For the text-containing cell, return its midpoint in [x, y] coordinate format. 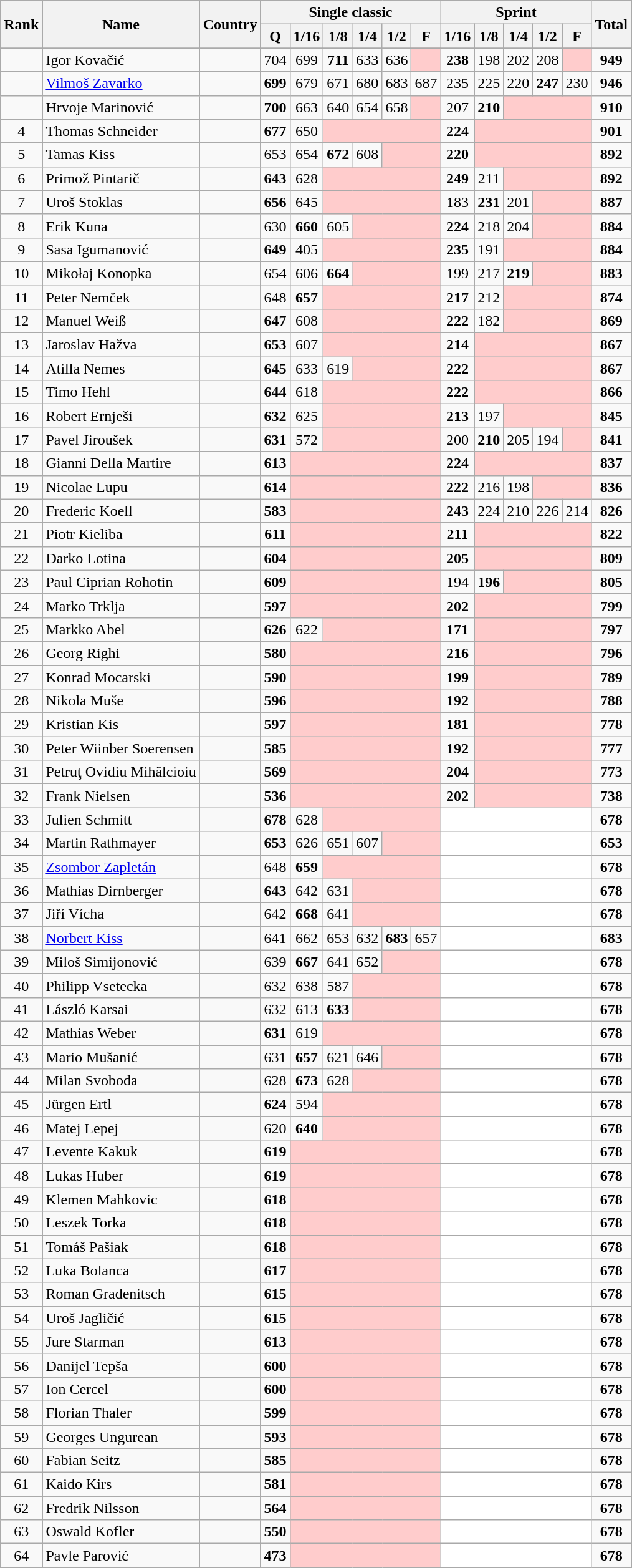
869 [611, 321]
57 [21, 1389]
Rank [21, 24]
650 [307, 131]
8 [21, 226]
711 [338, 60]
949 [611, 60]
Levente Kakuk [121, 1152]
13 [21, 345]
Jiří Vícha [121, 914]
Tomáš Pašiak [121, 1247]
29 [21, 725]
31 [21, 772]
Georg Righi [121, 653]
200 [457, 440]
27 [21, 677]
17 [21, 440]
652 [368, 962]
Primož Pintarič [121, 178]
15 [21, 392]
231 [489, 202]
Klemen Mahkovic [121, 1199]
33 [21, 820]
672 [338, 155]
Single classic [350, 12]
797 [611, 629]
587 [338, 985]
Fredrik Nilsson [121, 1508]
Sasa Igumanović [121, 249]
910 [611, 107]
23 [21, 582]
Vilmoš Zavarko [121, 84]
Mario Mušanić [121, 1057]
249 [457, 178]
836 [611, 487]
47 [21, 1152]
226 [547, 511]
52 [21, 1270]
Miloš Simijonović [121, 962]
Nikola Muše [121, 701]
887 [611, 202]
10 [21, 273]
40 [21, 985]
Igor Kovačić [121, 60]
Uroš Stoklas [121, 202]
11 [21, 298]
671 [338, 84]
7 [21, 202]
181 [457, 725]
636 [396, 60]
Pavle Parović [121, 1556]
207 [457, 107]
Jürgen Ertl [121, 1105]
Country [230, 24]
738 [611, 796]
230 [577, 84]
32 [21, 796]
Martin Rathmayer [121, 843]
18 [21, 463]
Tamas Kiss [121, 155]
777 [611, 748]
625 [307, 416]
Paul Ciprian Rohotin [121, 582]
680 [368, 84]
60 [21, 1461]
700 [275, 107]
639 [275, 962]
583 [275, 511]
594 [307, 1105]
Kristian Kis [121, 725]
644 [275, 392]
26 [21, 653]
Fabian Seitz [121, 1461]
213 [457, 416]
Norbert Kiss [121, 938]
56 [21, 1365]
197 [489, 416]
664 [338, 273]
805 [611, 582]
Uroš Jagličić [121, 1318]
37 [21, 914]
25 [21, 629]
Luka Bolanca [121, 1270]
58 [21, 1413]
36 [21, 891]
39 [21, 962]
611 [275, 535]
219 [519, 273]
609 [275, 582]
László Karsai [121, 1009]
Gianni Della Martire [121, 463]
564 [275, 1508]
21 [21, 535]
24 [21, 606]
901 [611, 131]
9 [21, 249]
550 [275, 1532]
658 [396, 107]
624 [275, 1105]
51 [21, 1247]
53 [21, 1294]
45 [21, 1105]
Milan Svoboda [121, 1081]
4 [21, 131]
Darko Lotina [121, 558]
704 [275, 60]
196 [489, 582]
656 [275, 202]
Piotr Kieliba [121, 535]
Ion Cercel [121, 1389]
5 [21, 155]
63 [21, 1532]
651 [338, 843]
Roman Gradenitsch [121, 1294]
590 [275, 677]
659 [307, 867]
Oswald Kofler [121, 1532]
646 [368, 1057]
Leszek Torka [121, 1223]
593 [275, 1436]
Mikołaj Konopka [121, 273]
596 [275, 701]
638 [307, 985]
19 [21, 487]
Hrvoje Marinović [121, 107]
Matej Lepej [121, 1128]
20 [21, 511]
61 [21, 1484]
Julien Schmitt [121, 820]
799 [611, 606]
16 [21, 416]
171 [457, 629]
208 [547, 60]
14 [21, 369]
191 [489, 249]
Jure Starman [121, 1342]
64 [21, 1556]
62 [21, 1508]
874 [611, 298]
620 [275, 1128]
679 [307, 84]
687 [426, 84]
Petruţ Ovidiu Mihălcioiu [121, 772]
667 [307, 962]
183 [457, 202]
Markko Abel [121, 629]
605 [338, 226]
48 [21, 1176]
44 [21, 1081]
43 [21, 1057]
Jaroslav Hažva [121, 345]
Mathias Weber [121, 1033]
243 [457, 511]
572 [307, 440]
247 [547, 84]
Konrad Mocarski [121, 677]
599 [275, 1413]
Atilla Nemes [121, 369]
34 [21, 843]
218 [489, 226]
Philipp Vsetecka [121, 985]
809 [611, 558]
788 [611, 701]
614 [275, 487]
Manuel Weiß [121, 321]
Florian Thaler [121, 1413]
473 [275, 1556]
6 [21, 178]
Frank Nielsen [121, 796]
581 [275, 1484]
773 [611, 772]
580 [275, 653]
Mathias Dirnberger [121, 891]
660 [307, 226]
50 [21, 1223]
649 [275, 249]
22 [21, 558]
604 [275, 558]
42 [21, 1033]
12 [21, 321]
Lukas Huber [121, 1176]
Peter Wiinber Soerensen [121, 748]
622 [307, 629]
778 [611, 725]
Name [121, 24]
Kaido Kirs [121, 1484]
46 [21, 1128]
30 [21, 748]
662 [307, 938]
405 [307, 249]
Q [275, 36]
Zsombor Zapletán [121, 867]
35 [21, 867]
38 [21, 938]
212 [489, 298]
606 [307, 273]
841 [611, 440]
630 [275, 226]
866 [611, 392]
677 [275, 131]
Danijel Tepša [121, 1365]
617 [275, 1270]
Sprint [516, 12]
837 [611, 463]
647 [275, 321]
Frederic Koell [121, 511]
201 [519, 202]
621 [338, 1057]
Nicolae Lupu [121, 487]
238 [457, 60]
55 [21, 1342]
663 [307, 107]
Pavel Jiroušek [121, 440]
182 [489, 321]
225 [489, 84]
Georges Ungurean [121, 1436]
668 [307, 914]
Robert Ernješi [121, 416]
822 [611, 535]
49 [21, 1199]
54 [21, 1318]
Thomas Schneider [121, 131]
59 [21, 1436]
946 [611, 84]
673 [307, 1081]
Erik Kuna [121, 226]
536 [275, 796]
789 [611, 677]
41 [21, 1009]
28 [21, 701]
883 [611, 273]
Total [611, 24]
845 [611, 416]
826 [611, 511]
Timo Hehl [121, 392]
Marko Trklja [121, 606]
Peter Nemček [121, 298]
569 [275, 772]
796 [611, 653]
